Provide the [x, y] coordinate of the cell's center where the given text is located.  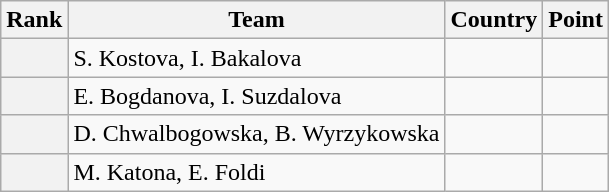
Team [256, 20]
S. Kostova, I. Bakalova [256, 58]
D. Chwalbogowska, B. Wyrzykowska [256, 134]
Point [576, 20]
M. Katona, E. Foldi [256, 172]
E. Bogdanova, I. Suzdalova [256, 96]
Rank [34, 20]
Country [494, 20]
